Extract the (x, y) coordinate from the center of the cell holding the provided text.  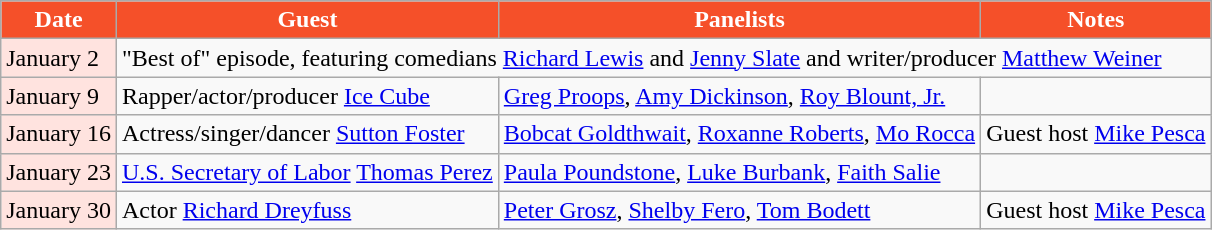
January 9 (59, 96)
Guest (307, 20)
U.S. Secretary of Labor Thomas Perez (307, 172)
January 23 (59, 172)
Notes (1096, 20)
Panelists (739, 20)
January 2 (59, 58)
Actress/singer/dancer Sutton Foster (307, 134)
Greg Proops, Amy Dickinson, Roy Blount, Jr. (739, 96)
"Best of" episode, featuring comedians Richard Lewis and Jenny Slate and writer/producer Matthew Weiner (664, 58)
Date (59, 20)
Peter Grosz, Shelby Fero, Tom Bodett (739, 210)
January 16 (59, 134)
Paula Poundstone, Luke Burbank, Faith Salie (739, 172)
January 30 (59, 210)
Bobcat Goldthwait, Roxanne Roberts, Mo Rocca (739, 134)
Rapper/actor/producer Ice Cube (307, 96)
Actor Richard Dreyfuss (307, 210)
